Provide the [x, y] coordinate of the cell's center where the given text is located.  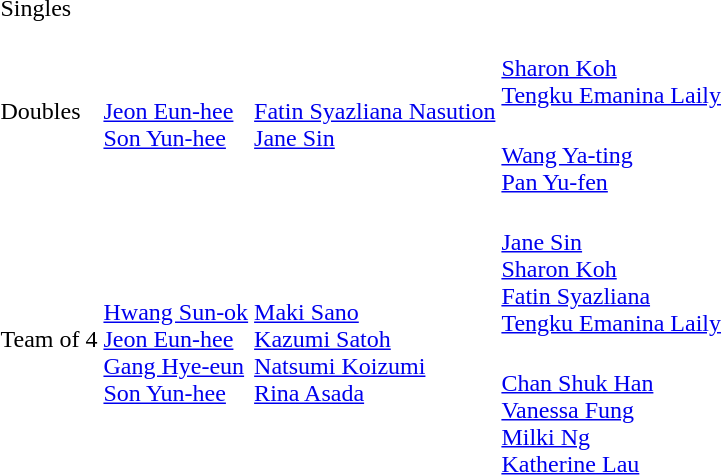
Fatin Syazliana NasutionJane Sin [375, 112]
Jeon Eun-heeSon Yun-hee [176, 112]
